Provide the (x, y) coordinate of the cell's center where the given text is located.  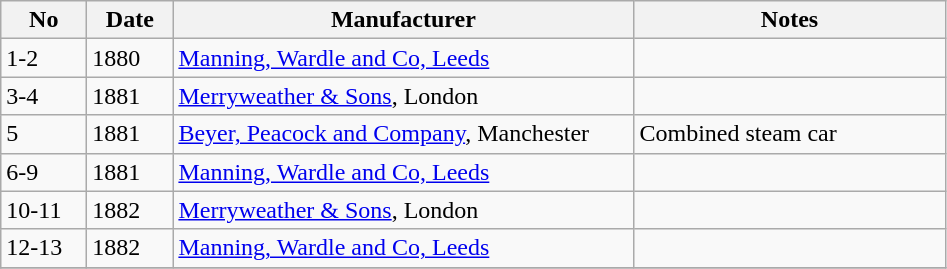
1880 (130, 58)
Combined steam car (790, 134)
Beyer, Peacock and Company, Manchester (404, 134)
5 (44, 134)
Notes (790, 20)
Date (130, 20)
12-13 (44, 248)
10-11 (44, 210)
3-4 (44, 96)
1-2 (44, 58)
No (44, 20)
6-9 (44, 172)
Manufacturer (404, 20)
